For the text-containing cell, return its midpoint in [X, Y] coordinate format. 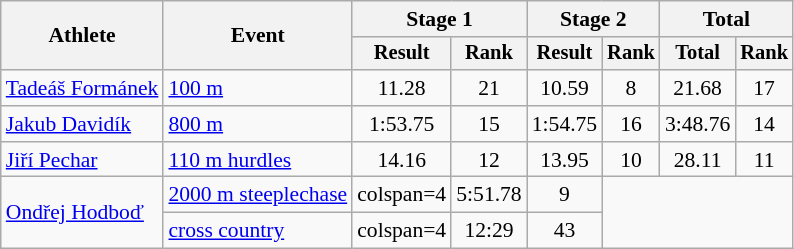
1:54.75 [564, 124]
28.11 [698, 160]
Jiří Pechar [82, 160]
16 [631, 124]
Tadeáš Formánek [82, 88]
14 [764, 124]
2000 m steeplechase [258, 195]
Stage 1 [440, 19]
10.59 [564, 88]
100 m [258, 88]
3:48.76 [698, 124]
12:29 [488, 231]
Event [258, 36]
43 [564, 231]
10 [631, 160]
11 [764, 160]
21 [488, 88]
Ondřej Hodboď [82, 212]
Athlete [82, 36]
5:51.78 [488, 195]
11.28 [402, 88]
Stage 2 [594, 19]
14.16 [402, 160]
cross country [258, 231]
17 [764, 88]
13.95 [564, 160]
15 [488, 124]
9 [564, 195]
12 [488, 160]
21.68 [698, 88]
800 m [258, 124]
8 [631, 88]
1:53.75 [402, 124]
Jakub Davidík [82, 124]
110 m hurdles [258, 160]
